Find where the given text appears and provide that cell's center as [x, y] coordinate. 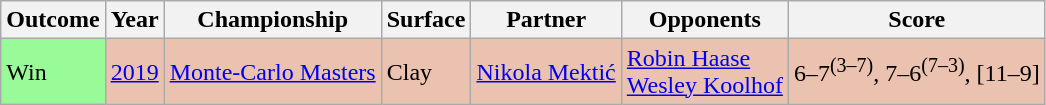
Surface [426, 20]
Opponents [704, 20]
Nikola Mektić [546, 72]
Championship [272, 20]
6–7(3–7), 7–6(7–3), [11–9] [916, 72]
Robin Haase Wesley Koolhof [704, 72]
Outcome [53, 20]
Year [134, 20]
Monte-Carlo Masters [272, 72]
Clay [426, 72]
Score [916, 20]
2019 [134, 72]
Win [53, 72]
Partner [546, 20]
